Locate the cell with the specified text and output its [X, Y] center coordinate. 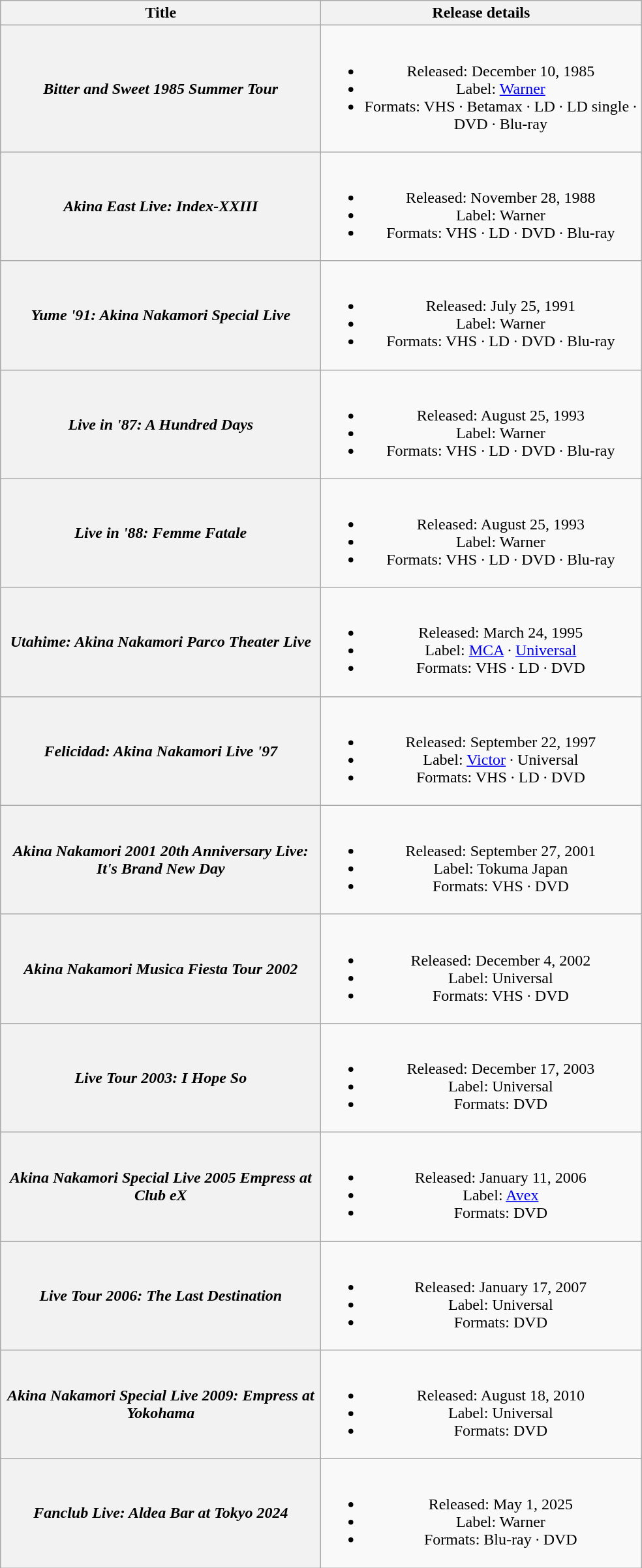
Live in '87: A Hundred Days [160, 424]
Release details [481, 13]
Released: November 28, 1988Label: WarnerFormats: VHS · LD · DVD · Blu-ray [481, 206]
Akina Nakamori Musica Fiesta Tour 2002 [160, 969]
Released: December 4, 2002Label: UniversalFormats: VHS · DVD [481, 969]
Released: September 27, 2001Label: Tokuma JapanFormats: VHS · DVD [481, 859]
Released: May 1, 2025Label: WarnerFormats: Blu-ray · DVD [481, 1514]
Released: July 25, 1991Label: WarnerFormats: VHS · LD · DVD · Blu-ray [481, 316]
Released: March 24, 1995Label: MCA · UniversalFormats: VHS · LD · DVD [481, 642]
Released: September 22, 1997Label: Victor · UniversalFormats: VHS · LD · DVD [481, 751]
Felicidad: Akina Nakamori Live '97 [160, 751]
Live Tour 2006: The Last Destination [160, 1296]
Fanclub Live: Aldea Bar at Tokyo 2024 [160, 1514]
Akina Nakamori Special Live 2005 Empress at Club eX [160, 1187]
Live Tour 2003: I Hope So [160, 1077]
Yume '91: Akina Nakamori Special Live [160, 316]
Bitter and Sweet 1985 Summer Tour [160, 89]
Live in '88: Femme Fatale [160, 533]
Released: January 17, 2007Label: UniversalFormats: DVD [481, 1296]
Released: December 17, 2003Label: UniversalFormats: DVD [481, 1077]
Akina Nakamori Special Live 2009: Empress at Yokohama [160, 1404]
Akina Nakamori 2001 20th Anniversary Live: It's Brand New Day [160, 859]
Released: December 10, 1985Label: WarnerFormats: VHS · Betamax · LD · LD single · DVD · Blu-ray [481, 89]
Utahime: Akina Nakamori Parco Theater Live [160, 642]
Title [160, 13]
Released: August 18, 2010Label: UniversalFormats: DVD [481, 1404]
Released: January 11, 2006Label: AvexFormats: DVD [481, 1187]
Akina East Live: Index-XXIII [160, 206]
